Identify which cell holds the provided text, then report its [X, Y] central coordinate. 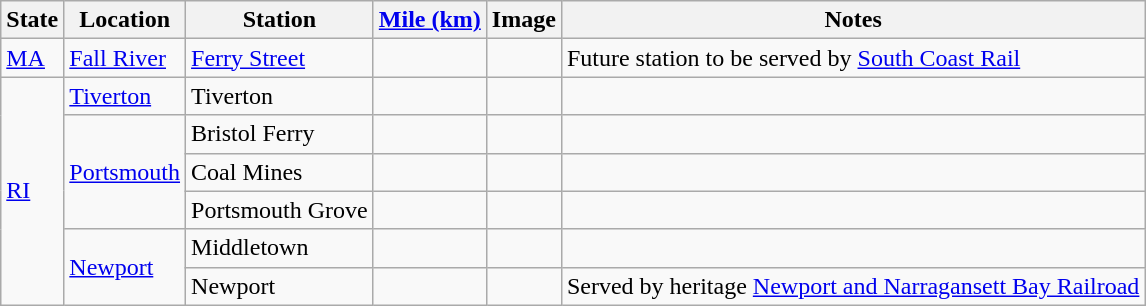
Notes [853, 20]
Mile (km) [430, 20]
Served by heritage Newport and Narragansett Bay Railroad [853, 286]
RI [32, 191]
Portsmouth Grove [280, 210]
Bristol Ferry [280, 134]
Fall River [125, 58]
MA [32, 58]
Middletown [280, 248]
Coal Mines [280, 172]
Image [524, 20]
Future station to be served by South Coast Rail [853, 58]
Portsmouth [125, 172]
State [32, 20]
Location [125, 20]
Ferry Street [280, 58]
Station [280, 20]
